Determine the (x, y) coordinate at the center of the cell enclosing the given text.  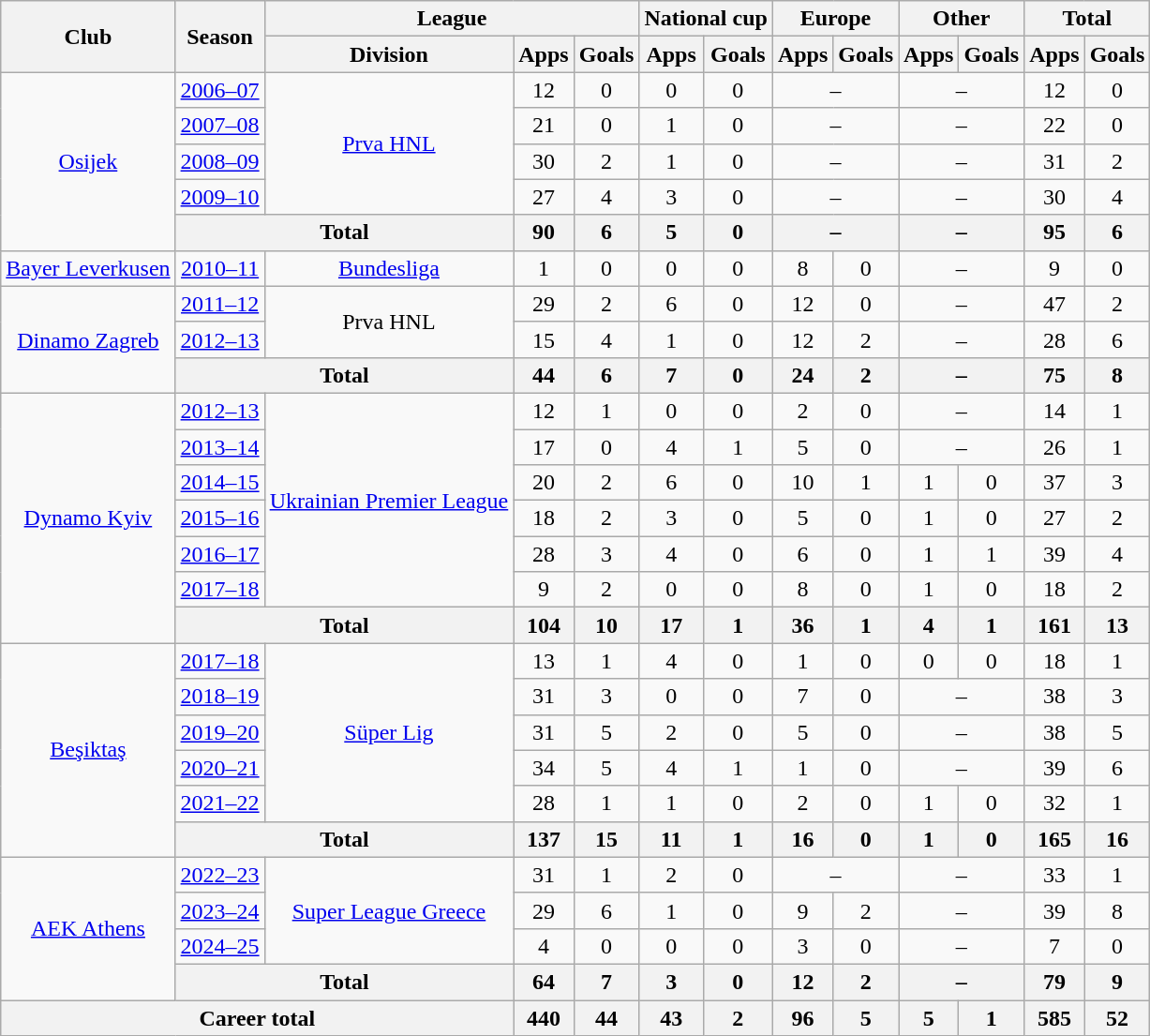
2006–07 (219, 90)
20 (544, 483)
79 (1054, 982)
47 (1054, 304)
37 (1054, 483)
2011–12 (219, 304)
96 (802, 1017)
AEK Athens (88, 928)
Europe (835, 19)
2013–14 (219, 447)
2018–19 (219, 697)
Beşiktaş (88, 750)
2015–16 (219, 518)
21 (544, 126)
2014–15 (219, 483)
104 (544, 625)
Dynamo Kyiv (88, 518)
2008–09 (219, 161)
Bayer Leverkusen (88, 268)
2009–10 (219, 197)
75 (1054, 375)
34 (544, 768)
43 (671, 1017)
161 (1054, 625)
Career total (257, 1017)
33 (1054, 875)
11 (671, 839)
585 (1054, 1017)
2021–22 (219, 803)
Süper Lig (389, 732)
2016–17 (219, 554)
Other (962, 19)
National cup (706, 19)
14 (1054, 411)
League (452, 19)
2020–21 (219, 768)
Ukrainian Premier League (389, 500)
36 (802, 625)
Dinamo Zagreb (88, 339)
Super League Greece (389, 910)
32 (1054, 803)
95 (1054, 233)
64 (544, 982)
26 (1054, 447)
2019–20 (219, 732)
22 (1054, 126)
440 (544, 1017)
165 (1054, 839)
Osijek (88, 161)
2022–23 (219, 875)
90 (544, 233)
Bundesliga (389, 268)
Season (219, 37)
52 (1117, 1017)
2010–11 (219, 268)
24 (802, 375)
Division (389, 54)
Club (88, 37)
2007–08 (219, 126)
137 (544, 839)
2024–25 (219, 946)
2023–24 (219, 910)
